Return [x, y] of the center of cell containing provided text 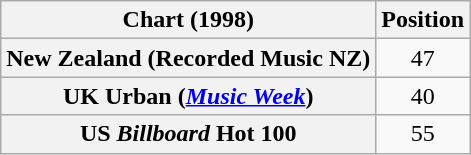
55 [423, 134]
40 [423, 96]
Position [423, 20]
US Billboard Hot 100 [188, 134]
New Zealand (Recorded Music NZ) [188, 58]
UK Urban (Music Week) [188, 96]
Chart (1998) [188, 20]
47 [423, 58]
